From the cell containing the given text, extract its center point as (X, Y) coordinate. 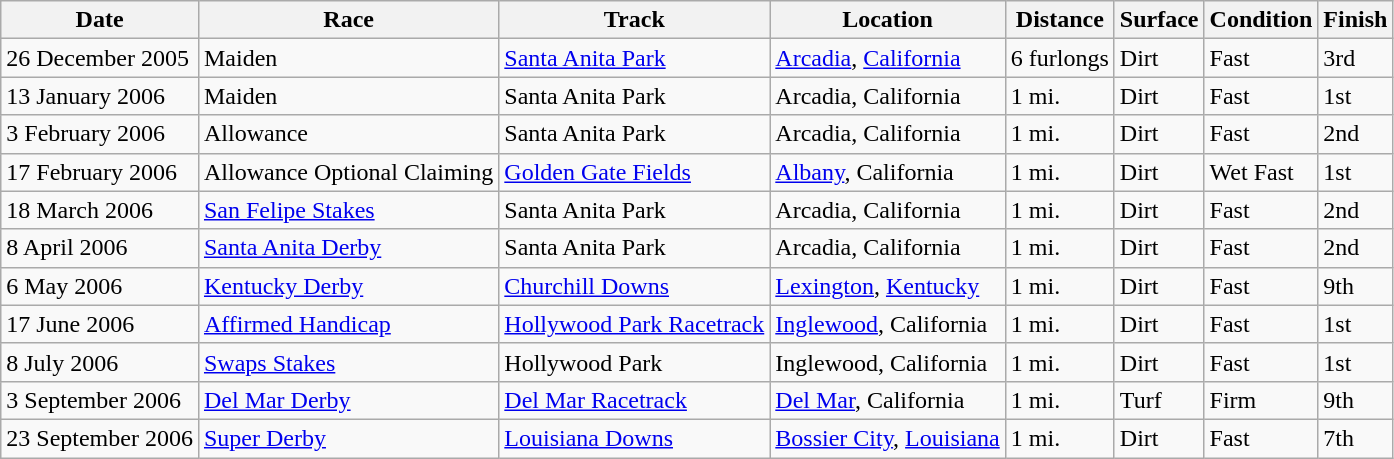
Lexington, Kentucky (888, 286)
Wet Fast (1261, 172)
Distance (1060, 20)
Race (348, 20)
Location (888, 20)
Super Derby (348, 438)
Turf (1159, 400)
8 July 2006 (100, 362)
Santa Anita Derby (348, 248)
Surface (1159, 20)
17 February 2006 (100, 172)
6 furlongs (1060, 58)
Del Mar Derby (348, 400)
Allowance (348, 134)
Hollywood Park (634, 362)
Louisiana Downs (634, 438)
Condition (1261, 20)
26 December 2005 (100, 58)
Firm (1261, 400)
Albany, California (888, 172)
Bossier City, Louisiana (888, 438)
Track (634, 20)
Del Mar, California (888, 400)
Hollywood Park Racetrack (634, 324)
Allowance Optional Claiming (348, 172)
Kentucky Derby (348, 286)
8 April 2006 (100, 248)
Finish (1356, 20)
13 January 2006 (100, 96)
Del Mar Racetrack (634, 400)
Swaps Stakes (348, 362)
23 September 2006 (100, 438)
3 February 2006 (100, 134)
3rd (1356, 58)
17 June 2006 (100, 324)
6 May 2006 (100, 286)
Golden Gate Fields (634, 172)
18 March 2006 (100, 210)
Date (100, 20)
Churchill Downs (634, 286)
San Felipe Stakes (348, 210)
3 September 2006 (100, 400)
Affirmed Handicap (348, 324)
7th (1356, 438)
